Identify which cell holds the provided text, then report its (X, Y) central coordinate. 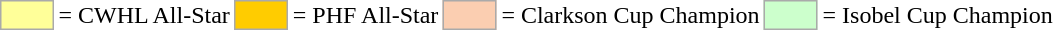
= Clarkson Cup Champion (630, 15)
= PHF All-Star (366, 15)
= CWHL All-Star (144, 15)
